Detect which cell encompasses the target text, then output its (x, y) center coordinate. 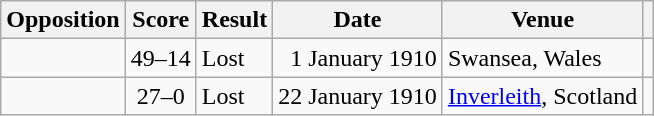
Date (358, 20)
Venue (542, 20)
Score (160, 20)
Inverleith, Scotland (542, 96)
49–14 (160, 58)
Swansea, Wales (542, 58)
Opposition (63, 20)
22 January 1910 (358, 96)
Result (234, 20)
27–0 (160, 96)
1 January 1910 (358, 58)
